Capture the cell that displays the provided text and extract its (x, y) central coordinate. 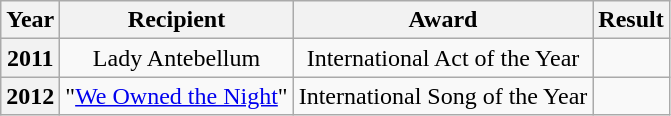
2012 (30, 96)
Year (30, 20)
International Act of the Year (443, 58)
Recipient (176, 20)
2011 (30, 58)
Lady Antebellum (176, 58)
Result (631, 20)
"We Owned the Night" (176, 96)
International Song of the Year (443, 96)
Award (443, 20)
